Locate the cell with the specified text and output its (x, y) center coordinate. 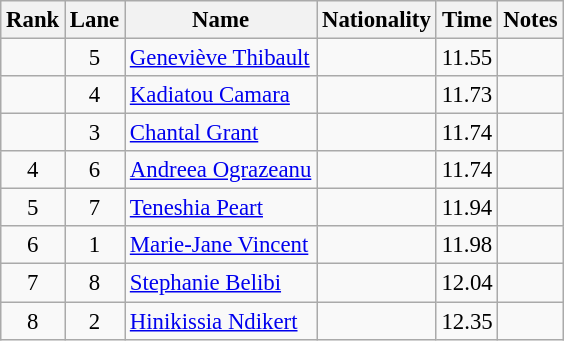
Rank (33, 20)
12.35 (467, 321)
Teneshia Peart (221, 208)
3 (95, 133)
Stephanie Belibi (221, 283)
Hinikissia Ndikert (221, 321)
11.98 (467, 245)
1 (95, 245)
Andreea Ograzeanu (221, 170)
Name (221, 20)
11.73 (467, 95)
Geneviève Thibault (221, 58)
Lane (95, 20)
Kadiatou Camara (221, 95)
12.04 (467, 283)
11.55 (467, 58)
Time (467, 20)
Chantal Grant (221, 133)
Nationality (376, 20)
Marie-Jane Vincent (221, 245)
Notes (530, 20)
11.94 (467, 208)
2 (95, 321)
